Scan for the cell matching the given text and deliver its (X, Y) coordinate at center. 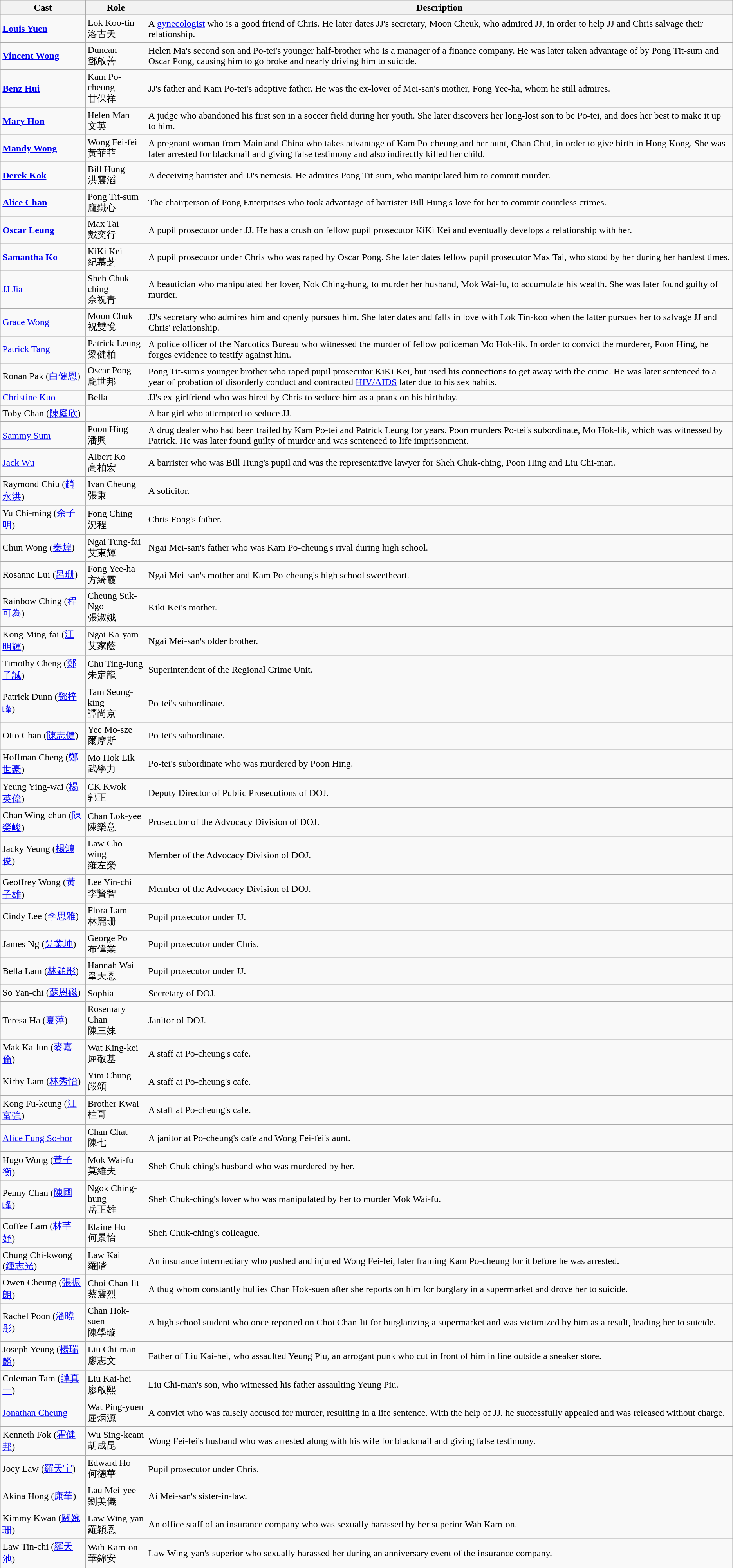
Cheung Suk-Ngo張淑娥 (116, 607)
Liu Kai-hei廖啟熙 (116, 1385)
KiKi Kei紀慕芝 (116, 257)
Law Kai羅階 (116, 1261)
Yee Mo-sze爾摩斯 (116, 736)
A thug whom constantly bullies Chan Hok-suen after she reports on him for burglary in a supermarket and drove her to suicide. (439, 1289)
Bella Lam (林穎彤) (43, 971)
Benz Hui (43, 88)
Fong Yee-ha方綺霞 (116, 575)
Vincent Wong (43, 56)
Ivan Cheung張秉 (116, 491)
Chan Wing-chun (陳榮峻) (43, 822)
Sheh Chuk-ching's colleague. (439, 1233)
Coffee Lam (林芊妤) (43, 1233)
A janitor at Po-cheung's cafe and Wong Fei-fei's aunt. (439, 1138)
Wat King-kei屈敬基 (116, 1054)
JJ's ex-girlfriend who was hired by Chris to seduce him as a prank on his birthday. (439, 398)
Lee Yin-chi李賢智 (116, 889)
An office staff of an insurance company who was sexually harassed by her superior Wah Kam-on. (439, 1525)
Toby Chan (陳庭欣) (43, 413)
Oscar Leung (43, 230)
Wat Ping-yuen屈炳源 (116, 1413)
Moon Chuk祝雙悅 (116, 322)
A deceiving barrister and JJ's nemesis. He admires Pong Tit-sum, who manipulated him to commit murder. (439, 176)
Ngai Mei-san's mother and Kam Po-cheung's high school sweetheart. (439, 575)
JJ Jia (43, 290)
Hugo Wong (黃子衡) (43, 1166)
Mok Wai-fu莫維夫 (116, 1166)
Kirby Lam (林秀怡) (43, 1082)
Ngai Tung-fai艾東輝 (116, 548)
Ngok Ching-hung岳正雄 (116, 1200)
Liu Chi-man's son, who witnessed his father assaulting Yeung Piu. (439, 1385)
Timothy Cheng (鄭子誠) (43, 670)
Kimmy Kwan (關婉珊) (43, 1525)
James Ng (吳業坤) (43, 944)
Grace Wong (43, 322)
Sammy Sum (43, 436)
Christine Kuo (43, 398)
Pong Tit-sum 龐鐵心 (116, 203)
Ngai Mei-san's father who was Kam Po-cheung's rival during high school. (439, 548)
Kong Ming-fai (江明輝) (43, 641)
Kiki Kei's mother. (439, 607)
Samantha Ko (43, 257)
Wu Sing-keam胡成昆 (116, 1441)
Kong Fu-keung (江富強) (43, 1110)
Hannah Wai韋天恩 (116, 971)
Jack Wu (43, 463)
Patrick Leung梁健柏 (116, 349)
Sophia (116, 993)
Ngai Ka-yam艾家蔭 (116, 641)
Kam Po-cheung 甘保祥 (116, 88)
The chairperson of Pong Enterprises who took advantage of barrister Bill Hung's love for her to commit countless crimes. (439, 203)
Ai Mei-san's sister-in-law. (439, 1496)
Wong Fei-fei黃菲菲 (116, 148)
Chun Wong (秦煌) (43, 548)
Bill Hung洪震滔 (116, 176)
Superintendent of the Regional Crime Unit. (439, 670)
Ronan Pak (白健恩) (43, 377)
Bella (116, 398)
Mandy Wong (43, 148)
Brother Kwai柱哥 (116, 1110)
Louis Yuen (43, 29)
So Yan-chi (蘇恩磁) (43, 993)
Akina Hong (康華) (43, 1496)
Liu Chi-man廖志文 (116, 1356)
Fong Ching況程 (116, 520)
Cast (43, 8)
Patrick Tang (43, 349)
Patrick Dunn (鄧梓峰) (43, 704)
Joseph Yeung (楊瑞麟) (43, 1356)
Coleman Tam (譚真一) (43, 1385)
Geoffrey Wong (黃子雄) (43, 889)
Chung Chi-kwong (鍾志光) (43, 1261)
Po-tei's subordinate who was murdered by Poon Hing. (439, 764)
Kenneth Fok (霍健邦) (43, 1441)
Deputy Director of Public Prosecutions of DOJ. (439, 793)
Mo Hok Lik武學力 (116, 764)
Description (439, 8)
Chu Ting-lung朱定龍 (116, 670)
A solicitor. (439, 491)
Father of Liu Kai-hei, who assaulted Yeung Piu, an arrogant punk who cut in front of him in line outside a sneaker store. (439, 1356)
Rosanne Lui (呂珊) (43, 575)
Role (116, 8)
Yeung Ying-wai (楊英偉) (43, 793)
An insurance intermediary who pushed and injured Wong Fei-fei, later framing Kam Po-cheung for it before he was arrested. (439, 1261)
Secretary of DOJ. (439, 993)
Tam Seung-king譚尚京 (116, 704)
Rosemary Chan陳三妹 (116, 1021)
JJ's father and Kam Po-tei's adoptive father. He was the ex-lover of Mei-san's mother, Fong Yee-ha, whom he still admires. (439, 88)
Raymond Chiu (趙永洪) (43, 491)
Mak Ka-lun (麥嘉倫) (43, 1054)
Mary Hon (43, 121)
Chan Hok-suen陳學璇 (116, 1323)
Chan Lok-yee陳樂意 (116, 822)
Penny Chan (陳國峰) (43, 1200)
Oscar Pong 龐世邦 (116, 377)
Duncan鄧啟善 (116, 56)
Rainbow Ching (程可為) (43, 607)
Wah Kam-on華錦安 (116, 1554)
Lau Mei-yee劉美儀 (116, 1496)
Chris Fong's father. (439, 520)
Janitor of DOJ. (439, 1021)
Law Wing-yan羅穎恩 (116, 1525)
Prosecutor of the Advocacy Division of DOJ. (439, 822)
A bar girl who attempted to seduce JJ. (439, 413)
Ngai Mei-san's older brother. (439, 641)
Jacky Yeung (楊鴻俊) (43, 855)
Jonathan Cheung (43, 1413)
Yu Chi-ming (余子明) (43, 520)
Helen Man文英 (116, 121)
Alice Fung So-bor (43, 1138)
Max Tai 戴奕行 (116, 230)
Albert Ko高柏宏 (116, 463)
George Po布偉業 (116, 944)
Cindy Lee (李思雅) (43, 917)
Law Wing-yan's superior who sexually harassed her during an anniversary event of the insurance company. (439, 1554)
CK Kwok郭正 (116, 793)
Rachel Poon (潘曉彤) (43, 1323)
Owen Cheung (張振朗) (43, 1289)
Sheh Chuk-ching佘祝青 (116, 290)
Flora Lam林麗珊 (116, 917)
Lok Koo-tin 洛古天 (116, 29)
Derek Kok (43, 176)
Sheh Chuk-ching's husband who was murdered by her. (439, 1166)
Alice Chan (43, 203)
Wong Fei-fei's husband who was arrested along with his wife for blackmail and giving false testimony. (439, 1441)
Edward Ho何德華 (116, 1469)
Law Cho-wing羅左榮 (116, 855)
Poon Hing潘興 (116, 436)
Joey Law (羅天宇) (43, 1469)
Sheh Chuk-ching's lover who was manipulated by her to murder Mok Wai-fu. (439, 1200)
Teresa Ha (夏萍) (43, 1021)
Chan Chat陳七 (116, 1138)
Yim Chung嚴頌 (116, 1082)
A barrister who was Bill Hung's pupil and was the representative lawyer for Sheh Chuk-ching, Poon Hing and Liu Chi-man. (439, 463)
Hoffman Cheng (鄭世豪) (43, 764)
Elaine Ho何景怡 (116, 1233)
A pupil prosecutor under JJ. He has a crush on fellow pupil prosecutor KiKi Kei and eventually develops a relationship with her. (439, 230)
Choi Chan-lit蔡震烈 (116, 1289)
Otto Chan (陳志健) (43, 736)
Law Tin-chi (羅天池) (43, 1554)
